Locate the cell with the specified text and output its (X, Y) center coordinate. 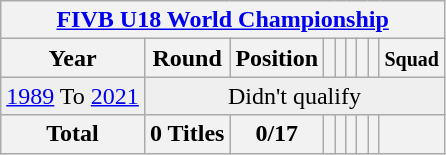
Total (73, 134)
0/17 (277, 134)
Round (187, 58)
0 Titles (187, 134)
Year (73, 58)
FIVB U18 World Championship (223, 20)
1989 To 2021 (73, 96)
Squad (412, 58)
Position (277, 58)
Didn't qualify (294, 96)
